Determine the (X, Y) coordinate at the center of the cell enclosing the given text.  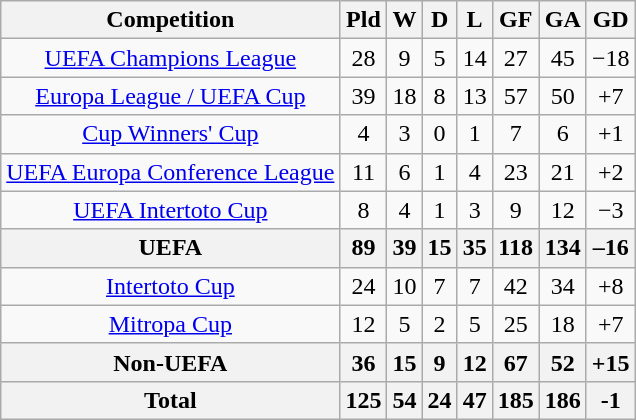
UEFA (170, 248)
Mitropa Cup (170, 324)
45 (562, 58)
34 (562, 286)
35 (474, 248)
+8 (610, 286)
186 (562, 400)
+15 (610, 362)
Competition (170, 20)
−18 (610, 58)
2 (440, 324)
10 (404, 286)
11 (364, 172)
0 (440, 134)
Cup Winners' Cup (170, 134)
28 (364, 58)
+1 (610, 134)
185 (516, 400)
134 (562, 248)
Non-UEFA (170, 362)
+2 (610, 172)
Europa League / UEFA Cup (170, 96)
UEFA Intertoto Cup (170, 210)
13 (474, 96)
118 (516, 248)
52 (562, 362)
47 (474, 400)
GD (610, 20)
50 (562, 96)
D (440, 20)
21 (562, 172)
GF (516, 20)
125 (364, 400)
54 (404, 400)
89 (364, 248)
42 (516, 286)
UEFA Europa Conference League (170, 172)
25 (516, 324)
UEFA Champions League (170, 58)
-1 (610, 400)
27 (516, 58)
Pld (364, 20)
Total (170, 400)
36 (364, 362)
14 (474, 58)
W (404, 20)
Intertoto Cup (170, 286)
GA (562, 20)
–16 (610, 248)
−3 (610, 210)
57 (516, 96)
L (474, 20)
23 (516, 172)
67 (516, 362)
